Detect which cell encompasses the target text, then output its [x, y] center coordinate. 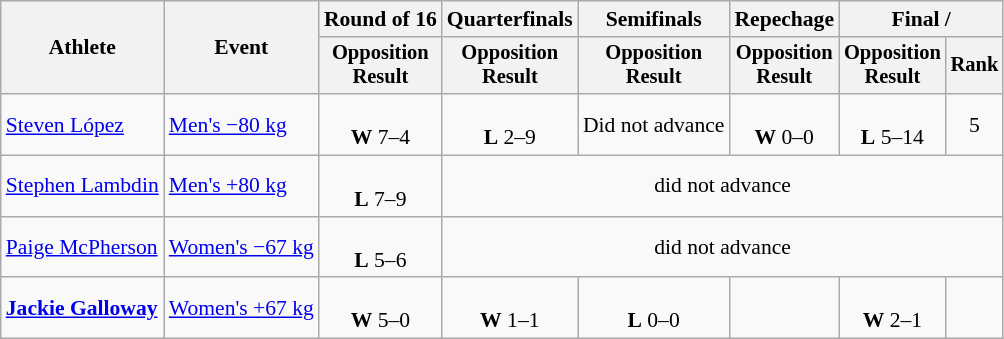
Jackie Galloway [82, 308]
Men's −80 kg [242, 124]
Men's +80 kg [242, 186]
Event [242, 48]
L 7–9 [380, 186]
L 0–0 [654, 308]
Steven López [82, 124]
L 2–9 [510, 124]
Athlete [82, 48]
Did not advance [654, 124]
Women's +67 kg [242, 308]
Semifinals [654, 19]
Women's −67 kg [242, 248]
Quarterfinals [510, 19]
Round of 16 [380, 19]
W 2–1 [892, 308]
5 [975, 124]
W 1–1 [510, 308]
Paige McPherson [82, 248]
Final / [921, 19]
L 5–14 [892, 124]
Repechage [784, 19]
Stephen Lambdin [82, 186]
W 5–0 [380, 308]
W 0–0 [784, 124]
L 5–6 [380, 248]
W 7–4 [380, 124]
Rank [975, 66]
